Scan for the cell matching the given text and deliver its (x, y) coordinate at center. 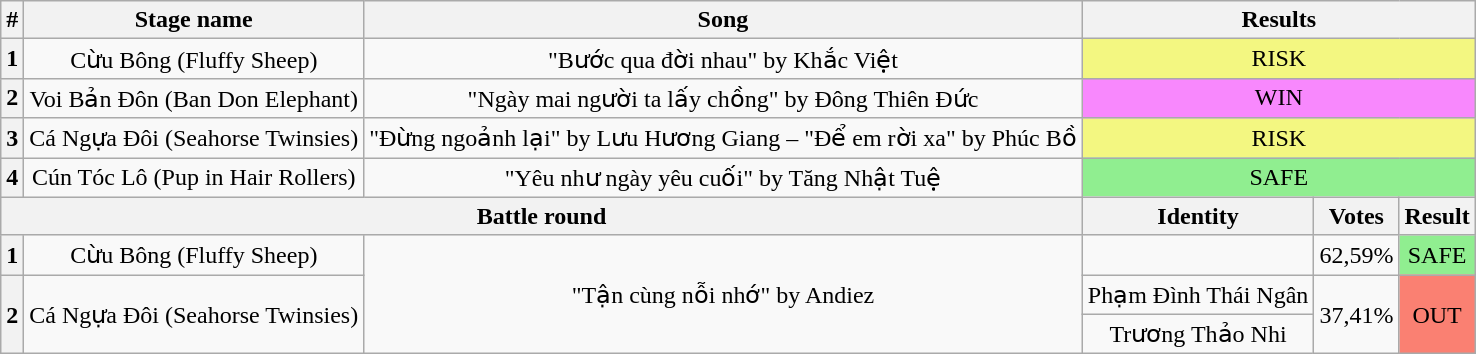
Votes (1356, 216)
OUT (1437, 314)
"Đừng ngoảnh lại" by Lưu Hương Giang – "Để em rời xa" by Phúc Bồ (724, 138)
Stage name (194, 20)
Song (724, 20)
WIN (1278, 98)
"Tận cùng nỗi nhớ" by Andiez (724, 294)
Battle round (542, 216)
4 (12, 178)
Identity (1198, 216)
37,41% (1356, 314)
"Ngày mai người ta lấy chồng" by Đông Thiên Đức (724, 98)
Voi Bản Đôn (Ban Don Elephant) (194, 98)
Phạm Đình Thái Ngân (1198, 295)
Trương Thảo Nhi (1198, 334)
Cún Tóc Lô (Pup in Hair Rollers) (194, 178)
# (12, 20)
"Yêu như ngày yêu cuối" by Tăng Nhật Tuệ (724, 178)
3 (12, 138)
Results (1278, 20)
62,59% (1356, 255)
Result (1437, 216)
"Bước qua đời nhau" by Khắc Việt (724, 59)
